Return the [x, y] coordinate for the center point of the cell that contains the specified text.  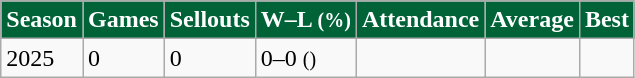
0–0 () [306, 58]
Best [606, 20]
W–L (%) [306, 20]
Season [42, 20]
2025 [42, 58]
Attendance [420, 20]
Average [532, 20]
Games [123, 20]
Sellouts [210, 20]
